Determine the (X, Y) coordinate at the center of the cell enclosing the given text.  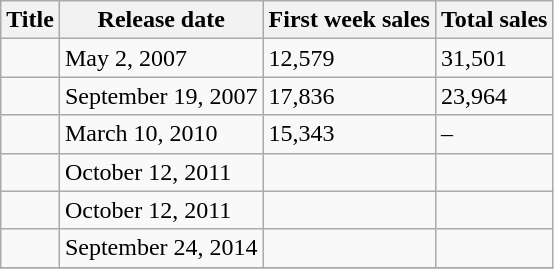
12,579 (349, 58)
Total sales (494, 20)
Release date (161, 20)
15,343 (349, 134)
September 19, 2007 (161, 96)
31,501 (494, 58)
September 24, 2014 (161, 248)
March 10, 2010 (161, 134)
– (494, 134)
First week sales (349, 20)
17,836 (349, 96)
23,964 (494, 96)
May 2, 2007 (161, 58)
Title (30, 20)
